Return [x, y] of the center of cell containing provided text 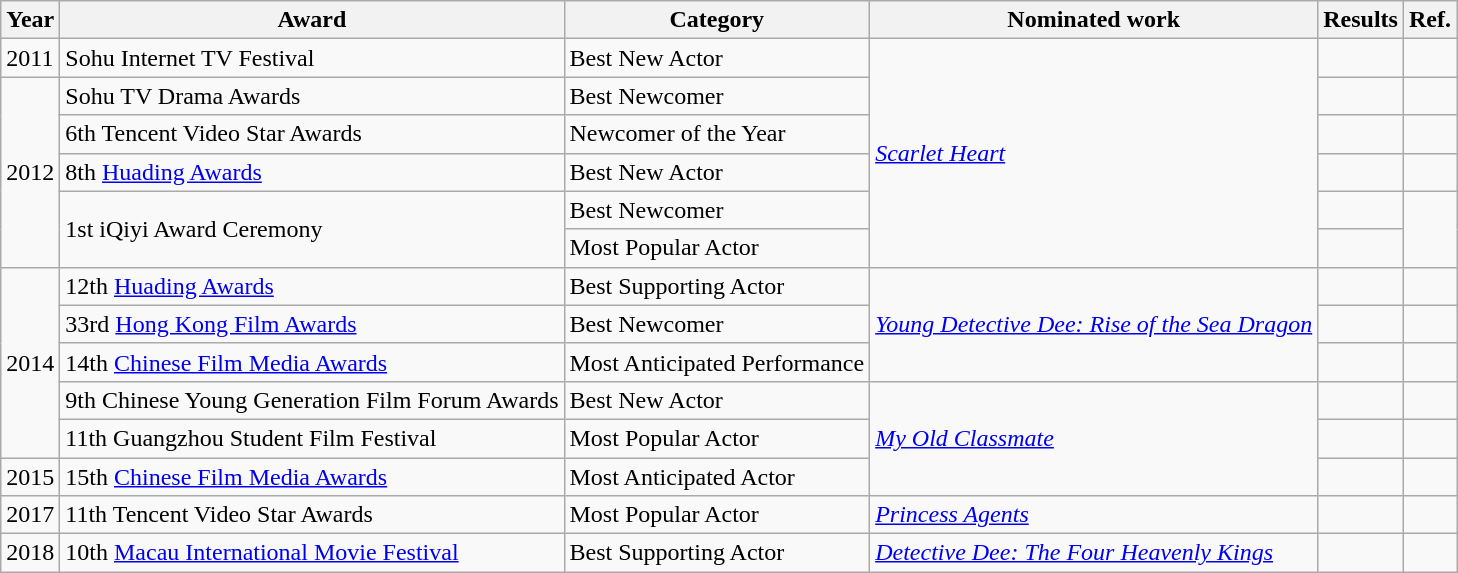
Results [1361, 20]
My Old Classmate [1094, 438]
Sohu Internet TV Festival [312, 58]
Nominated work [1094, 20]
6th Tencent Video Star Awards [312, 134]
Newcomer of the Year [717, 134]
Ref. [1430, 20]
2012 [30, 172]
Detective Dee: The Four Heavenly Kings [1094, 553]
15th Chinese Film Media Awards [312, 477]
10th Macau International Movie Festival [312, 553]
Category [717, 20]
Year [30, 20]
2017 [30, 515]
11th Tencent Video Star Awards [312, 515]
33rd Hong Kong Film Awards [312, 324]
11th Guangzhou Student Film Festival [312, 438]
1st iQiyi Award Ceremony [312, 229]
12th Huading Awards [312, 286]
Princess Agents [1094, 515]
Scarlet Heart [1094, 153]
2014 [30, 362]
Most Anticipated Actor [717, 477]
2011 [30, 58]
2018 [30, 553]
Most Anticipated Performance [717, 362]
8th Huading Awards [312, 172]
2015 [30, 477]
Young Detective Dee: Rise of the Sea Dragon [1094, 324]
Award [312, 20]
Sohu TV Drama Awards [312, 96]
14th Chinese Film Media Awards [312, 362]
9th Chinese Young Generation Film Forum Awards [312, 400]
